Determine the [x, y] coordinate at the center of the cell enclosing the given text.  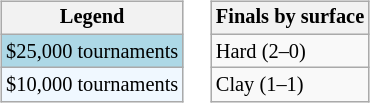
$25,000 tournaments [92, 51]
Finals by surface [290, 18]
Hard (2–0) [290, 51]
Clay (1–1) [290, 85]
$10,000 tournaments [92, 85]
Legend [92, 18]
